Extract the (X, Y) coordinate from the center of the cell holding the provided text.  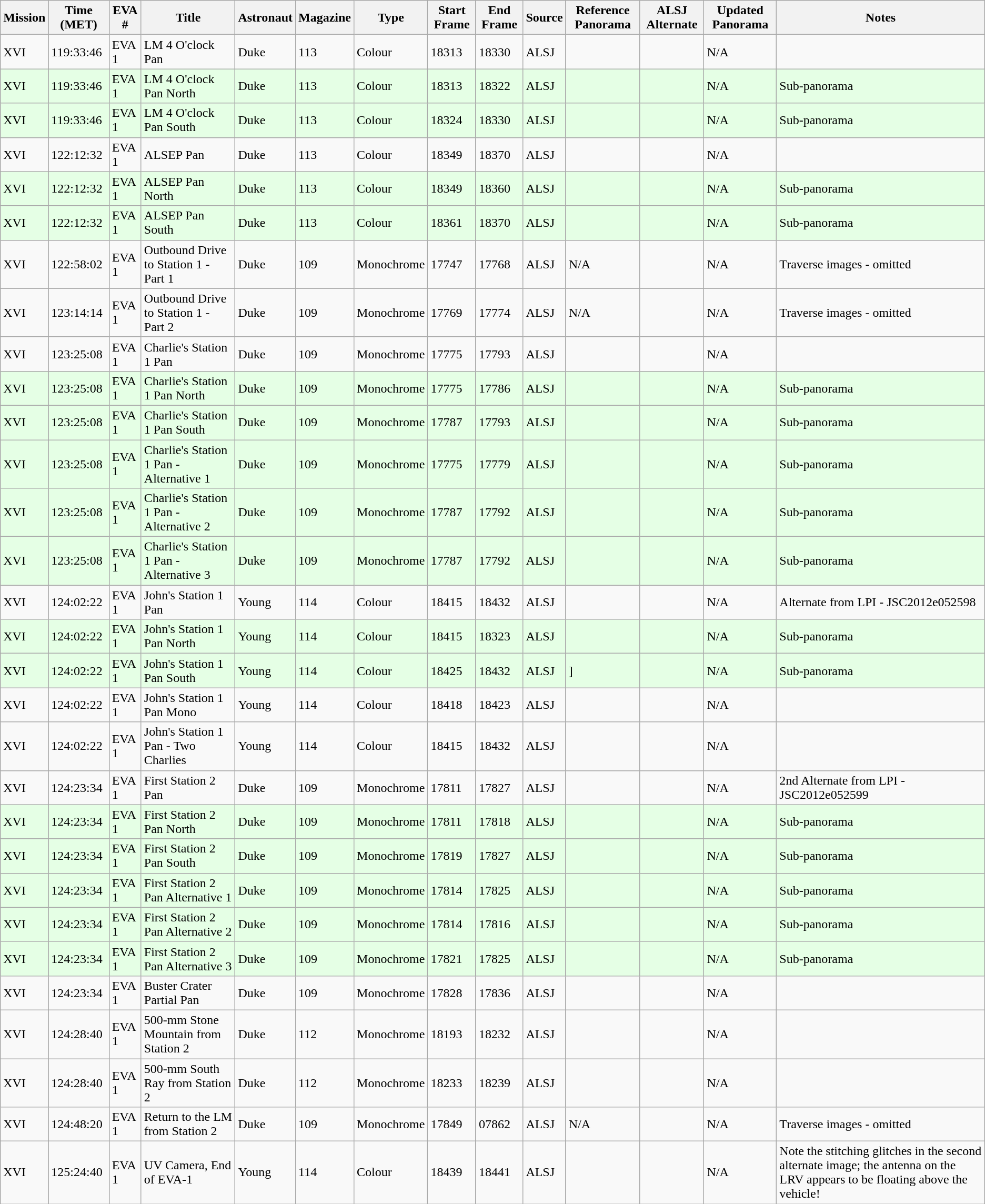
17849 (451, 1124)
End Frame (499, 18)
17768 (499, 264)
First Station 2 Pan Alternative 1 (188, 890)
17818 (499, 822)
Magazine (325, 18)
First Station 2 Pan Alternative 2 (188, 924)
124:48:20 (79, 1124)
500-mm South Ray from Station 2 (188, 1083)
John's Station 1 Pan North (188, 637)
18193 (451, 1034)
17836 (499, 992)
Notes (881, 18)
18239 (499, 1083)
John's Station 1 Pan - Two Charlies (188, 746)
First Station 2 Pan (188, 787)
Reference Panorama (603, 18)
18324 (451, 120)
18423 (499, 705)
] (603, 670)
ALSEP Pan South (188, 223)
18439 (451, 1172)
Time (MET) (79, 18)
Buster Crater Partial Pan (188, 992)
18360 (499, 188)
17774 (499, 313)
John's Station 1 Pan Mono (188, 705)
ALSJ Alternate (672, 18)
First Station 2 Pan South (188, 856)
Start Frame (451, 18)
LM 4 O'clock Pan South (188, 120)
Charlie's Station 1 Pan - Alternative 2 (188, 513)
Alternate from LPI - JSC2012e052598 (881, 602)
18322 (499, 86)
125:24:40 (79, 1172)
17828 (451, 992)
LM 4 O'clock Pan (188, 52)
Mission (24, 18)
Outbound Drive to Station 1 - Part 2 (188, 313)
2nd Alternate from LPI - JSC2012e052599 (881, 787)
UV Camera, End of EVA-1 (188, 1172)
18425 (451, 670)
ALSEP Pan North (188, 188)
Charlie's Station 1 Pan North (188, 388)
Type (391, 18)
500-mm Stone Mountain from Station 2 (188, 1034)
18418 (451, 705)
John's Station 1 Pan South (188, 670)
18441 (499, 1172)
Return to the LM from Station 2 (188, 1124)
Updated Panorama (740, 18)
Title (188, 18)
Outbound Drive to Station 1 - Part 1 (188, 264)
17779 (499, 464)
Source (544, 18)
Charlie's Station 1 Pan - Alternative 3 (188, 561)
First Station 2 Pan Alternative 3 (188, 959)
17786 (499, 388)
17819 (451, 856)
Astronaut (265, 18)
17821 (451, 959)
18233 (451, 1083)
18361 (451, 223)
LM 4 O'clock Pan North (188, 86)
17816 (499, 924)
ALSEP Pan (188, 155)
07862 (499, 1124)
Note the stitching glitches in the second alternate image; the antenna on the LRV appears to be floating above the vehicle! (881, 1172)
Charlie's Station 1 Pan - Alternative 1 (188, 464)
Charlie's Station 1 Pan (188, 354)
18232 (499, 1034)
18323 (499, 637)
122:58:02 (79, 264)
Charlie's Station 1 Pan South (188, 422)
17747 (451, 264)
123:14:14 (79, 313)
17769 (451, 313)
EVA # (125, 18)
First Station 2 Pan North (188, 822)
John's Station 1 Pan (188, 602)
